Detect which cell encompasses the target text, then output its [X, Y] center coordinate. 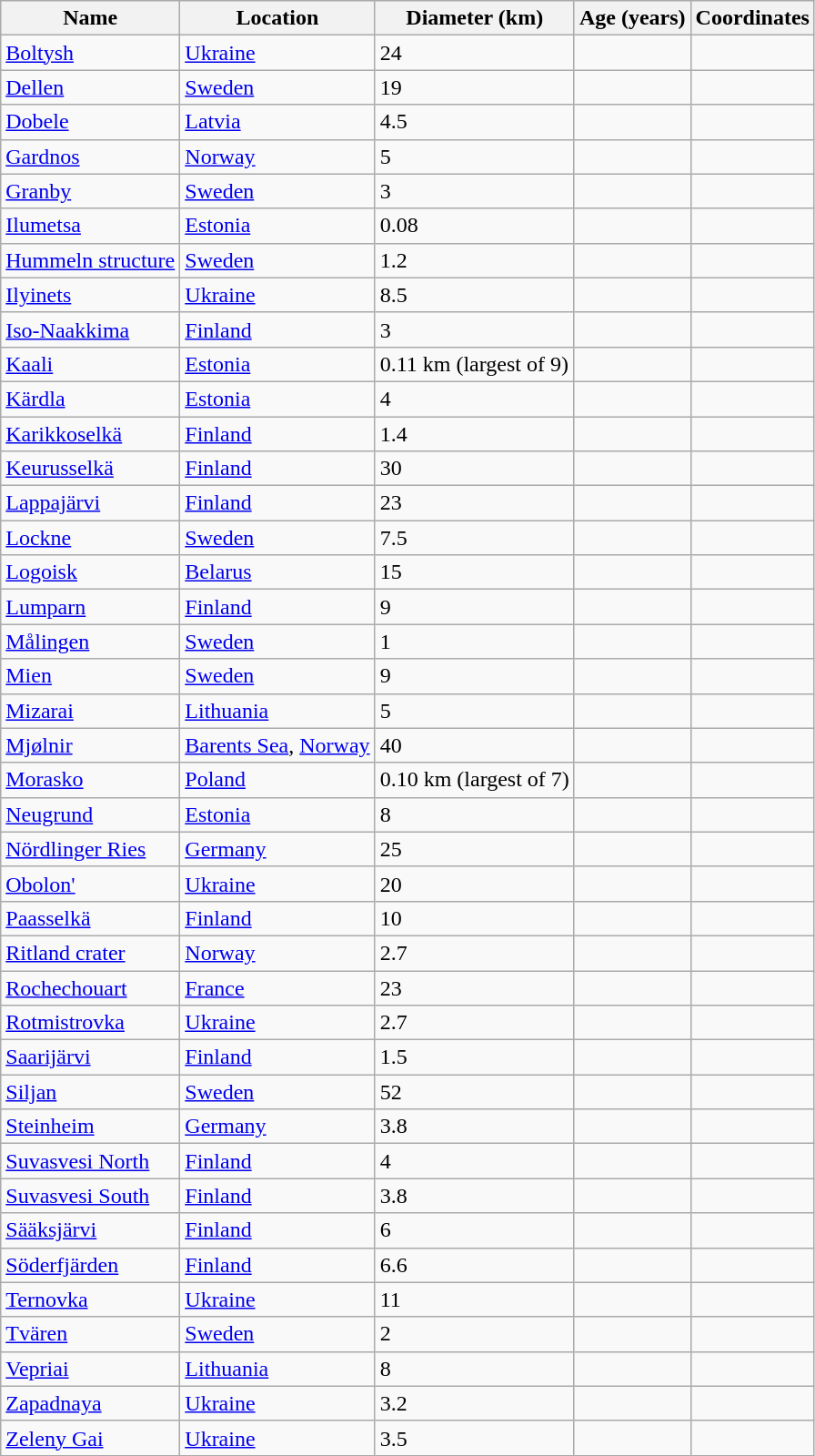
7.5 [475, 538]
Latvia [277, 122]
1.4 [475, 434]
Paasselkä [91, 918]
Logoisk [91, 572]
0.08 [475, 226]
Ritland crater [91, 953]
Rochechouart [91, 987]
30 [475, 469]
3.2 [475, 1403]
19 [475, 87]
1.5 [475, 1057]
1.2 [475, 260]
Saarijärvi [91, 1057]
Boltysh [91, 53]
10 [475, 918]
Ilumetsa [91, 226]
Belarus [277, 572]
Name [91, 18]
1 [475, 642]
24 [475, 53]
Kaali [91, 364]
Suvasvesi North [91, 1161]
Mjølnir [91, 745]
52 [475, 1092]
Lumparn [91, 607]
20 [475, 884]
Mien [91, 676]
Diameter (km) [475, 18]
Age (years) [632, 18]
Vepriai [91, 1369]
Kärdla [91, 399]
Gardnos [91, 157]
Location [277, 18]
Ilyinets [91, 295]
Karikkoselkä [91, 434]
Nördlinger Ries [91, 849]
France [277, 987]
Lockne [91, 538]
Barents Sea, Norway [277, 745]
Steinheim [91, 1127]
Ternovka [91, 1299]
Sääksjärvi [91, 1230]
Zeleny Gai [91, 1438]
Söderfjärden [91, 1265]
Lappajärvi [91, 503]
6 [475, 1230]
Poland [277, 780]
Siljan [91, 1092]
Iso-Naakkima [91, 329]
Dellen [91, 87]
25 [475, 849]
Dobele [91, 122]
8.5 [475, 295]
0.11 km (largest of 9) [475, 364]
Mizarai [91, 711]
15 [475, 572]
6.6 [475, 1265]
Coordinates [752, 18]
Målingen [91, 642]
Neugrund [91, 814]
Zapadnaya [91, 1403]
0.10 km (largest of 7) [475, 780]
Hummeln structure [91, 260]
11 [475, 1299]
Morasko [91, 780]
Tvären [91, 1334]
Rotmistrovka [91, 1023]
2 [475, 1334]
3.5 [475, 1438]
Keurusselkä [91, 469]
Suvasvesi South [91, 1196]
40 [475, 745]
Obolon' [91, 884]
Granby [91, 191]
4.5 [475, 122]
